Pinpoint the cell where the given text exists, returning its [x, y] midpoint coordinate. 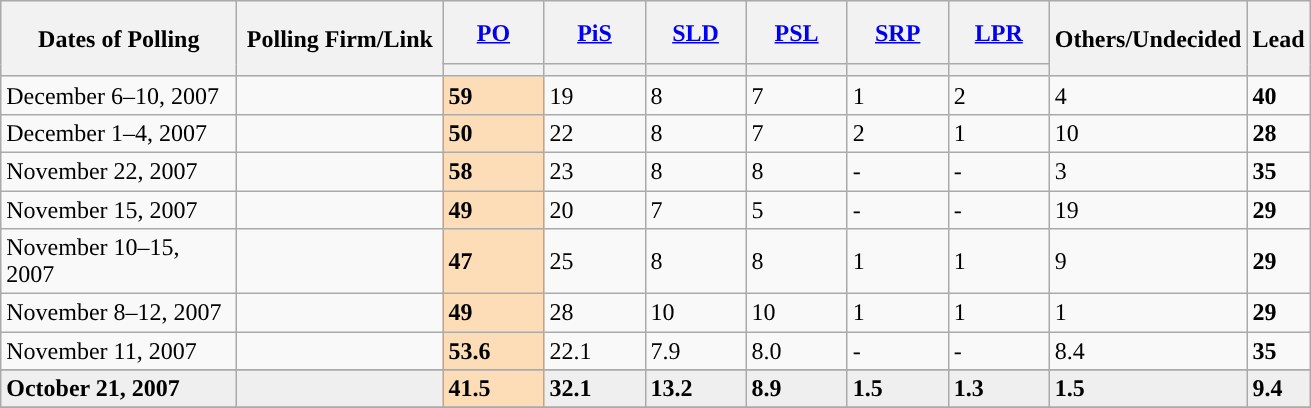
PSL [796, 32]
8.9 [796, 389]
November 10–15, 2007 [119, 262]
November 22, 2007 [119, 171]
47 [494, 262]
59 [494, 95]
8.4 [1148, 351]
22.1 [594, 351]
9 [1148, 262]
3 [1148, 171]
20 [594, 209]
41.5 [494, 389]
November 11, 2007 [119, 351]
8.0 [796, 351]
4 [1148, 95]
50 [494, 133]
October 21, 2007 [119, 389]
Dates of Polling [119, 39]
23 [594, 171]
PiS [594, 32]
PO [494, 32]
1.3 [998, 389]
25 [594, 262]
58 [494, 171]
7.9 [696, 351]
SLD [696, 32]
40 [1278, 95]
Polling Firm/Link [340, 39]
November 8–12, 2007 [119, 313]
December 6–10, 2007 [119, 95]
Others/Undecided [1148, 39]
LPR [998, 32]
SRP [898, 32]
22 [594, 133]
13.2 [696, 389]
9.4 [1278, 389]
December 1–4, 2007 [119, 133]
Lead [1278, 39]
November 15, 2007 [119, 209]
5 [796, 209]
32.1 [594, 389]
53.6 [494, 351]
